Identify which cell holds the provided text, then report its [x, y] central coordinate. 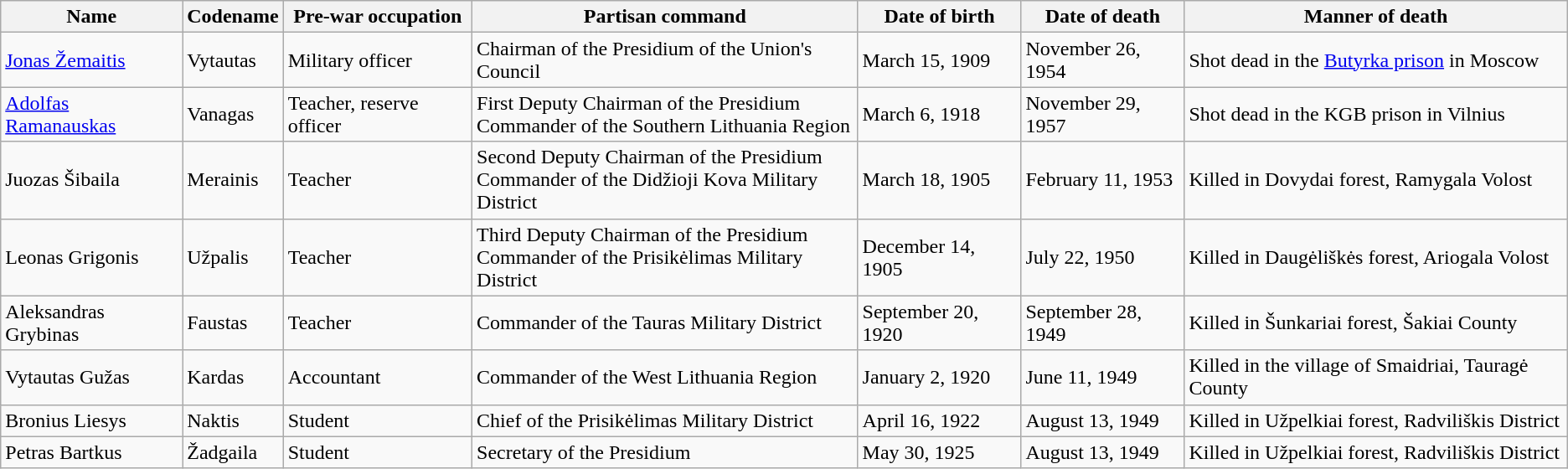
Killed in Dovydai forest, Ramygala Volost [1375, 180]
Commander of the Tauras Military District [665, 323]
Faustas [233, 323]
Žadgaila [233, 452]
Adolfas Ramanauskas [92, 114]
November 29, 1957 [1102, 114]
Third Deputy Chairman of the Presidium Commander of the Prisikėlimas Military District [665, 257]
March 6, 1918 [940, 114]
Pre-war occupation [377, 17]
April 16, 1922 [940, 420]
Secretary of the Presidium [665, 452]
Killed in Daugėliškės forest, Ariogala Volost [1375, 257]
Name [92, 17]
February 11, 1953 [1102, 180]
November 26, 1954 [1102, 60]
Date of death [1102, 17]
Shot dead in the Butyrka prison in Moscow [1375, 60]
Accountant [377, 377]
Vytautas [233, 60]
Killed in Šunkariai forest, Šakiai County [1375, 323]
Bronius Liesys [92, 420]
Petras Bartkus [92, 452]
Merainis [233, 180]
Leonas Grigonis [92, 257]
Juozas Šibaila [92, 180]
Kardas [233, 377]
September 28, 1949 [1102, 323]
Commander of the West Lithuania Region [665, 377]
March 18, 1905 [940, 180]
Vytautas Gužas [92, 377]
Vanagas [233, 114]
First Deputy Chairman of the Presidium Commander of the Southern Lithuania Region [665, 114]
Second Deputy Chairman of the Presidium Commander of the Didžioji Kova Military District [665, 180]
Jonas Žemaitis [92, 60]
July 22, 1950 [1102, 257]
Chairman of the Presidium of the Union's Council [665, 60]
Shot dead in the KGB prison in Vilnius [1375, 114]
January 2, 1920 [940, 377]
Manner of death [1375, 17]
Codename [233, 17]
Date of birth [940, 17]
Military officer [377, 60]
Killed in the village of Smaidriai, Tauragė County [1375, 377]
Teacher, reserve officer [377, 114]
Aleksandras Grybinas [92, 323]
Chief of the Prisikėlimas Military District [665, 420]
Partisan command [665, 17]
March 15, 1909 [940, 60]
June 11, 1949 [1102, 377]
December 14, 1905 [940, 257]
Naktis [233, 420]
May 30, 1925 [940, 452]
September 20, 1920 [940, 323]
Užpalis [233, 257]
